Pinpoint the cell where the given text exists, returning its [X, Y] midpoint coordinate. 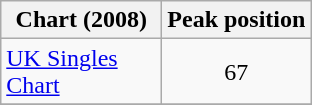
Chart (2008) [82, 20]
UK Singles Chart [82, 72]
Peak position [236, 20]
67 [236, 72]
